From the cell containing the given text, extract its center point as (x, y) coordinate. 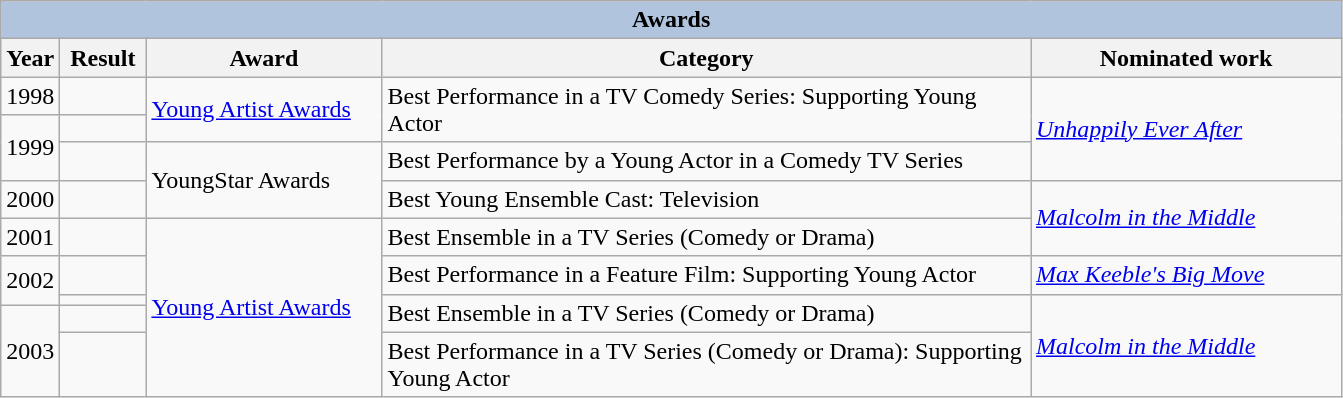
Result (103, 58)
Best Performance by a Young Actor in a Comedy TV Series (706, 161)
Best Performance in a TV Comedy Series: Supporting Young Actor (706, 110)
YoungStar Awards (264, 180)
Awards (672, 20)
1999 (30, 148)
2003 (30, 351)
Best Young Ensemble Cast: Television (706, 199)
2000 (30, 199)
Unhappily Ever After (1186, 128)
Category (706, 58)
Award (264, 58)
Nominated work (1186, 58)
1998 (30, 96)
Max Keeble's Big Move (1186, 275)
Best Performance in a Feature Film: Supporting Young Actor (706, 275)
2002 (30, 280)
Year (30, 58)
Best Performance in a TV Series (Comedy or Drama): Supporting Young Actor (706, 364)
2001 (30, 237)
